Locate the cell with the specified text and output its (x, y) center coordinate. 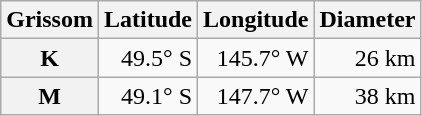
Grissom (50, 20)
Diameter (368, 20)
145.7° W (256, 58)
49.1° S (148, 96)
26 km (368, 58)
Longitude (256, 20)
49.5° S (148, 58)
K (50, 58)
Latitude (148, 20)
147.7° W (256, 96)
M (50, 96)
38 km (368, 96)
